Detect which cell encompasses the target text, then output its (x, y) center coordinate. 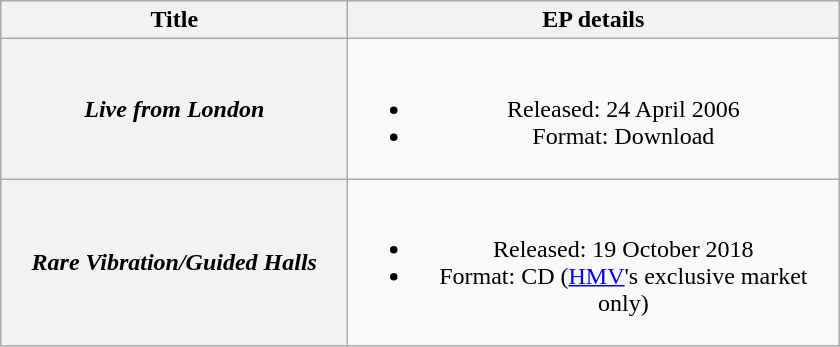
Rare Vibration/Guided Halls (174, 262)
EP details (594, 20)
Released: 19 October 2018Format: CD (HMV's exclusive market only) (594, 262)
Released: 24 April 2006Format: Download (594, 109)
Title (174, 20)
Live from London (174, 109)
